Extract the [X, Y] coordinate from the center of the cell holding the provided text.  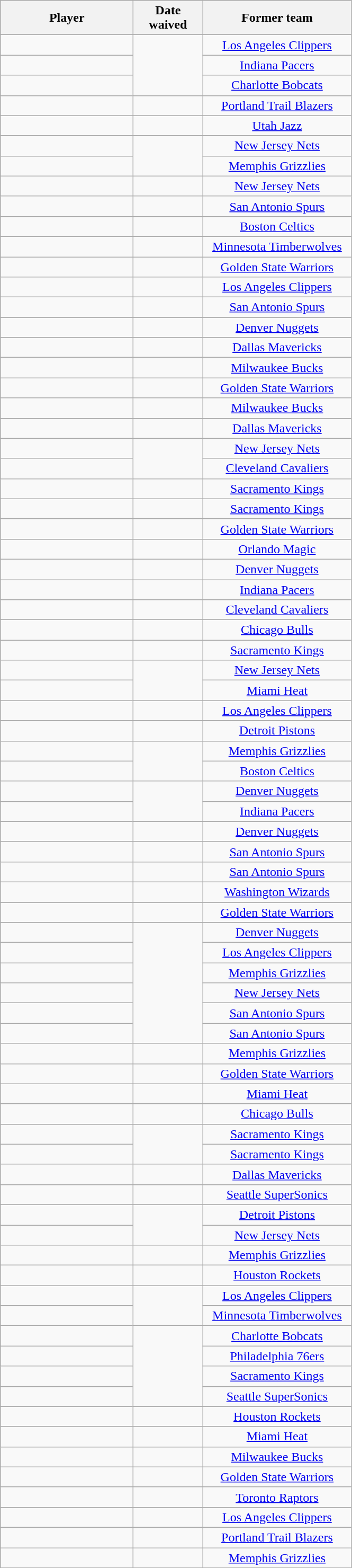
Player [67, 18]
Toronto Raptors [277, 1497]
Former team [277, 18]
Utah Jazz [277, 126]
Washington Wizards [277, 892]
Philadelphia 76ers [277, 1356]
Orlando Magic [277, 549]
Date waived [168, 18]
